Identify which cell holds the provided text, then report its [X, Y] central coordinate. 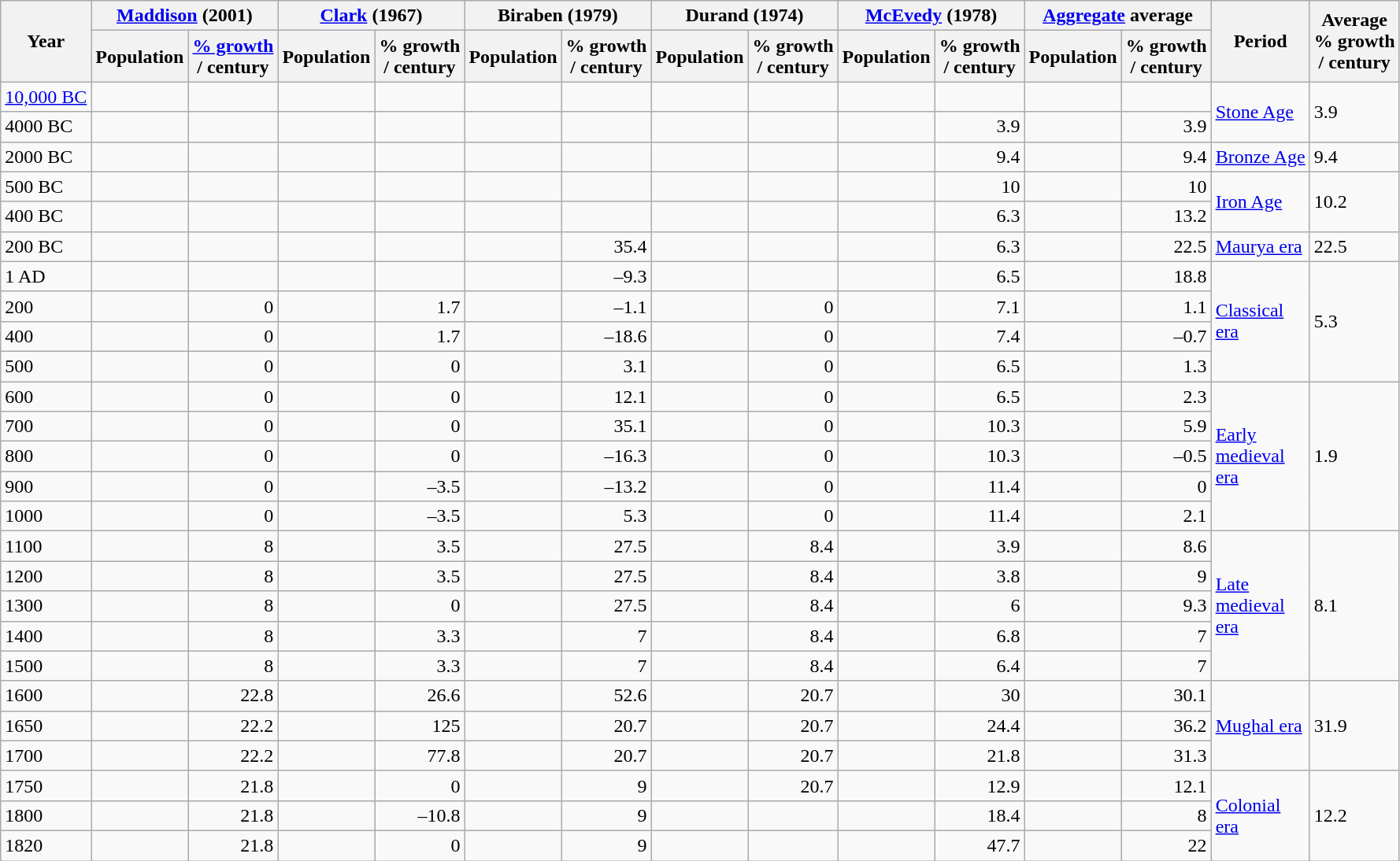
–0.7 [1166, 336]
Year [46, 41]
Aggregate average [1118, 16]
Period [1260, 41]
200 [46, 306]
2000 BC [46, 157]
30 [980, 696]
–13.2 [606, 486]
1.3 [1166, 366]
12.2 [1354, 815]
35.4 [606, 246]
1750 [46, 785]
1820 [46, 845]
–18.6 [606, 336]
8.6 [1166, 546]
–16.3 [606, 456]
36.2 [1166, 726]
Late medieval era [1260, 606]
6 [980, 606]
9.3 [1166, 606]
18.4 [980, 815]
1600 [46, 696]
31.9 [1354, 726]
10.2 [1354, 201]
Clark (1967) [372, 16]
8.1 [1354, 606]
Stone Age [1260, 112]
13.2 [1166, 216]
3.8 [980, 576]
Biraben (1979) [557, 16]
1.1 [1166, 306]
1200 [46, 576]
Maurya era [1260, 246]
18.8 [1166, 276]
3.1 [606, 366]
52.6 [606, 696]
4000 BC [46, 127]
800 [46, 456]
2.1 [1166, 516]
1500 [46, 666]
1650 [46, 726]
Colonial era [1260, 815]
–10.8 [420, 815]
Maddison (2001) [184, 16]
400 [46, 336]
30.1 [1166, 696]
McEvedy (1978) [931, 16]
Average % growth / century [1354, 41]
1000 [46, 516]
47.7 [980, 845]
Mughal era [1260, 726]
1.9 [1354, 456]
77.8 [420, 756]
200 BC [46, 246]
700 [46, 427]
22 [1166, 845]
–9.3 [606, 276]
2.3 [1166, 396]
600 [46, 396]
Durand (1974) [745, 16]
6.4 [980, 666]
Classical era [1260, 321]
1100 [46, 546]
1800 [46, 815]
31.3 [1166, 756]
7.1 [980, 306]
35.1 [606, 427]
12.9 [980, 785]
500 BC [46, 187]
24.4 [980, 726]
125 [420, 726]
400 BC [46, 216]
1 AD [46, 276]
10,000 BC [46, 97]
5.9 [1166, 427]
Early medieval era [1260, 456]
1700 [46, 756]
Iron Age [1260, 201]
500 [46, 366]
900 [46, 486]
–0.5 [1166, 456]
1300 [46, 606]
–1.1 [606, 306]
26.6 [420, 696]
1400 [46, 636]
7.4 [980, 336]
Bronze Age [1260, 157]
22.8 [233, 696]
6.8 [980, 636]
